Find where the given text appears and provide that cell's center as [X, Y] coordinate. 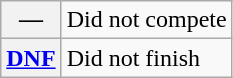
DNF [31, 58]
Did not compete [146, 20]
Did not finish [146, 58]
— [31, 20]
